Output the (X, Y) coordinate of the center of the cell containing the given text.  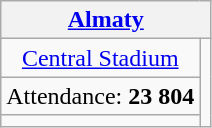
Central Stadium (100, 58)
Almaty (106, 20)
Attendance: 23 804 (100, 96)
